Capture the cell that displays the provided text and extract its [X, Y] central coordinate. 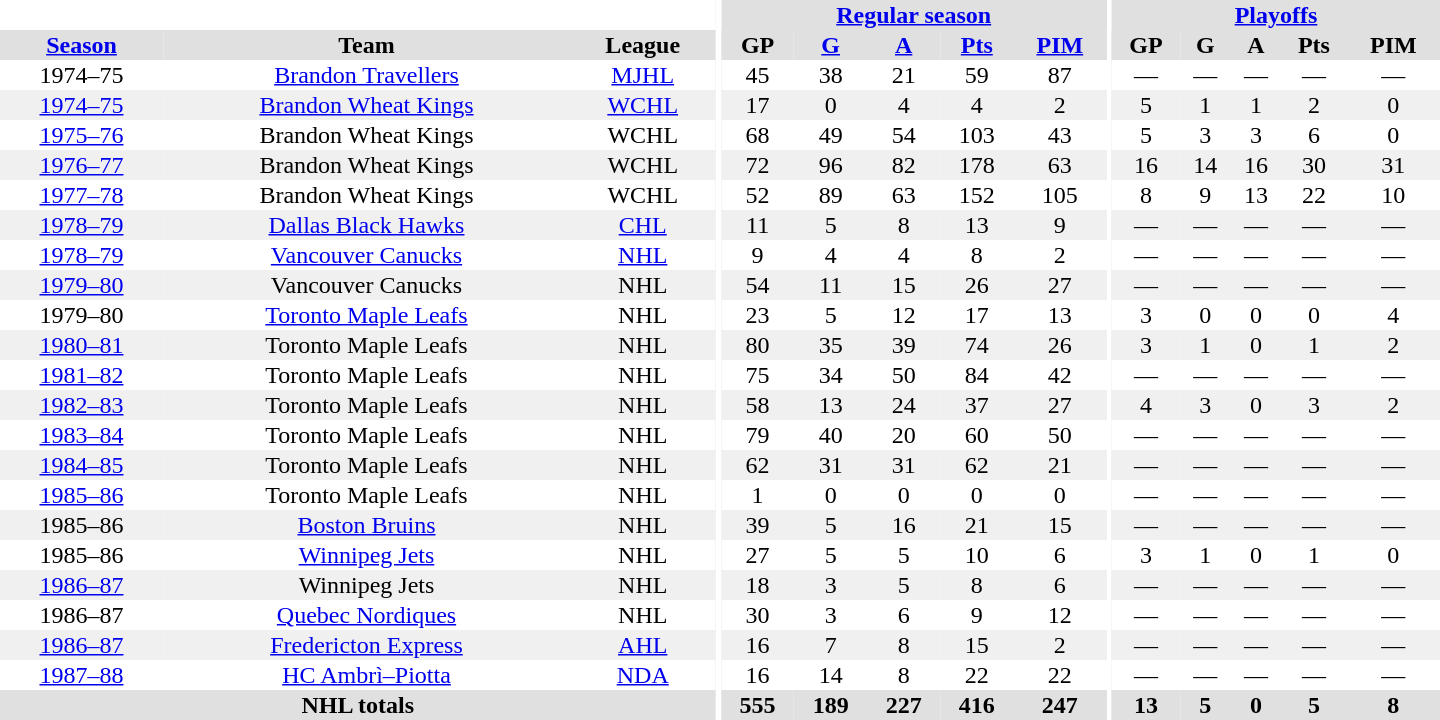
Playoffs [1276, 15]
1980–81 [82, 345]
CHL [643, 225]
227 [904, 705]
35 [830, 345]
178 [976, 165]
Boston Bruins [366, 525]
Quebec Nordiques [366, 615]
34 [830, 375]
38 [830, 75]
79 [758, 435]
MJHL [643, 75]
1982–83 [82, 405]
52 [758, 195]
HC Ambrì–Piotta [366, 675]
96 [830, 165]
7 [830, 645]
80 [758, 345]
74 [976, 345]
1975–76 [82, 135]
40 [830, 435]
152 [976, 195]
Regular season [914, 15]
1983–84 [82, 435]
1976–77 [82, 165]
1984–85 [82, 465]
23 [758, 315]
105 [1060, 195]
Season [82, 45]
89 [830, 195]
20 [904, 435]
189 [830, 705]
Dallas Black Hawks [366, 225]
1987–88 [82, 675]
247 [1060, 705]
43 [1060, 135]
1977–78 [82, 195]
Team [366, 45]
84 [976, 375]
103 [976, 135]
League [643, 45]
24 [904, 405]
68 [758, 135]
416 [976, 705]
18 [758, 585]
75 [758, 375]
58 [758, 405]
Brandon Travellers [366, 75]
42 [1060, 375]
59 [976, 75]
1981–82 [82, 375]
72 [758, 165]
49 [830, 135]
555 [758, 705]
Fredericton Express [366, 645]
60 [976, 435]
82 [904, 165]
NHL totals [358, 705]
45 [758, 75]
87 [1060, 75]
AHL [643, 645]
37 [976, 405]
NDA [643, 675]
